For the text-containing cell, return its midpoint in [x, y] coordinate format. 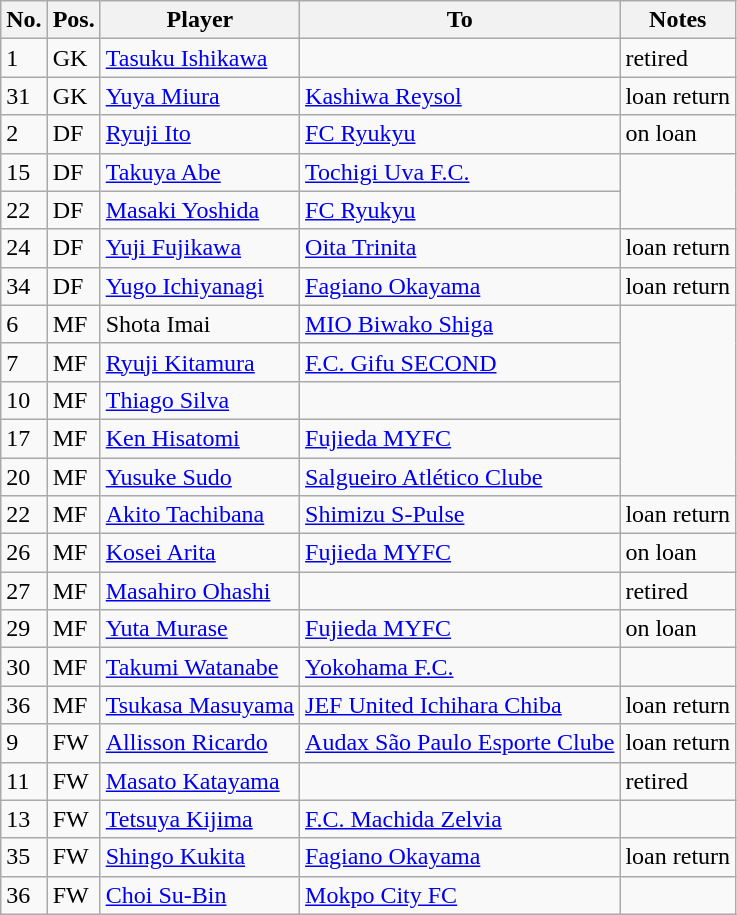
No. [24, 20]
17 [24, 438]
Yusuke Sudo [200, 477]
Takuya Abe [200, 172]
Masato Katayama [200, 781]
JEF United Ichihara Chiba [460, 705]
Masahiro Ohashi [200, 591]
Akito Tachibana [200, 515]
Audax São Paulo Esporte Clube [460, 743]
13 [24, 819]
30 [24, 667]
11 [24, 781]
6 [24, 324]
F.C. Machida Zelvia [460, 819]
Ken Hisatomi [200, 438]
Oita Trinita [460, 248]
26 [24, 553]
9 [24, 743]
Shota Imai [200, 324]
Yuji Fujikawa [200, 248]
10 [24, 400]
24 [24, 248]
Salgueiro Atlético Clube [460, 477]
Notes [678, 20]
F.C. Gifu SECOND [460, 362]
Choi Su-Bin [200, 895]
Takumi Watanabe [200, 667]
Kashiwa Reysol [460, 96]
Yuya Miura [200, 96]
Yuta Murase [200, 629]
Tsukasa Masuyama [200, 705]
To [460, 20]
Tasuku Ishikawa [200, 58]
29 [24, 629]
34 [24, 286]
1 [24, 58]
Thiago Silva [200, 400]
Allisson Ricardo [200, 743]
Kosei Arita [200, 553]
MIO Biwako Shiga [460, 324]
Shingo Kukita [200, 857]
Mokpo City FC [460, 895]
Ryuji Ito [200, 134]
Shimizu S-Pulse [460, 515]
Ryuji Kitamura [200, 362]
Pos. [74, 20]
15 [24, 172]
Tetsuya Kijima [200, 819]
2 [24, 134]
7 [24, 362]
20 [24, 477]
Yokohama F.C. [460, 667]
Yugo Ichiyanagi [200, 286]
Masaki Yoshida [200, 210]
31 [24, 96]
35 [24, 857]
Player [200, 20]
Tochigi Uva F.C. [460, 172]
27 [24, 591]
